Provide the (x, y) coordinate of the cell's center where the given text is located.  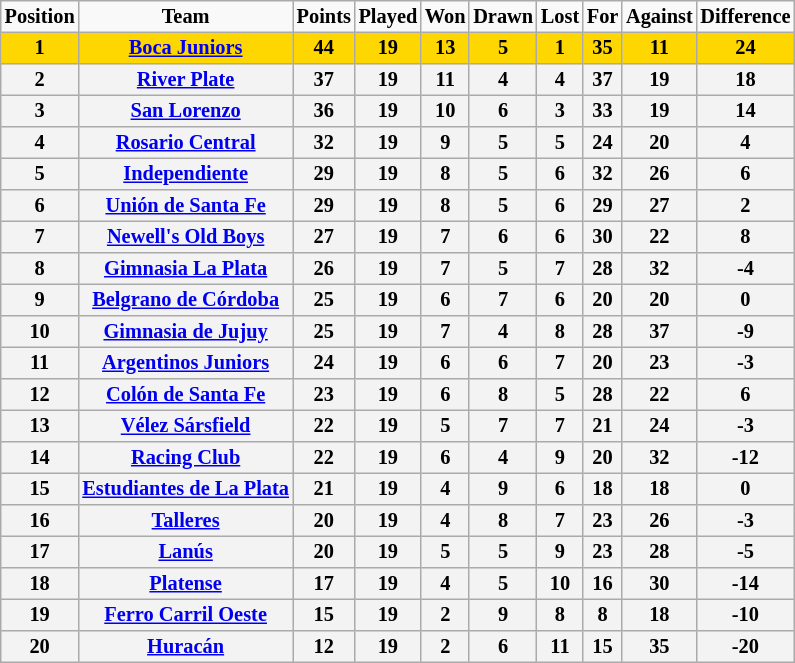
-9 (746, 332)
Team (185, 17)
Lanús (185, 552)
-20 (746, 647)
Lost (560, 17)
Drawn (503, 17)
Racing Club (185, 458)
Rosario Central (185, 143)
Estudiantes de La Plata (185, 489)
-5 (746, 552)
Boca Juniors (185, 48)
-12 (746, 458)
Huracán (185, 647)
River Plate (185, 80)
33 (602, 111)
Against (659, 17)
Belgrano de Córdoba (185, 300)
Talleres (185, 521)
Argentinos Juniors (185, 363)
Difference (746, 17)
Gimnasia de Jujuy (185, 332)
Points (324, 17)
36 (324, 111)
For (602, 17)
Independiente (185, 174)
Platense (185, 584)
44 (324, 48)
Colón de Santa Fe (185, 395)
Newell's Old Boys (185, 237)
Played (388, 17)
Won (445, 17)
-4 (746, 269)
-10 (746, 615)
Vélez Sársfield (185, 426)
-14 (746, 584)
Unión de Santa Fe (185, 206)
Ferro Carril Oeste (185, 615)
San Lorenzo (185, 111)
Position (40, 17)
Gimnasia La Plata (185, 269)
